Determine the (x, y) coordinate at the center of the cell enclosing the given text.  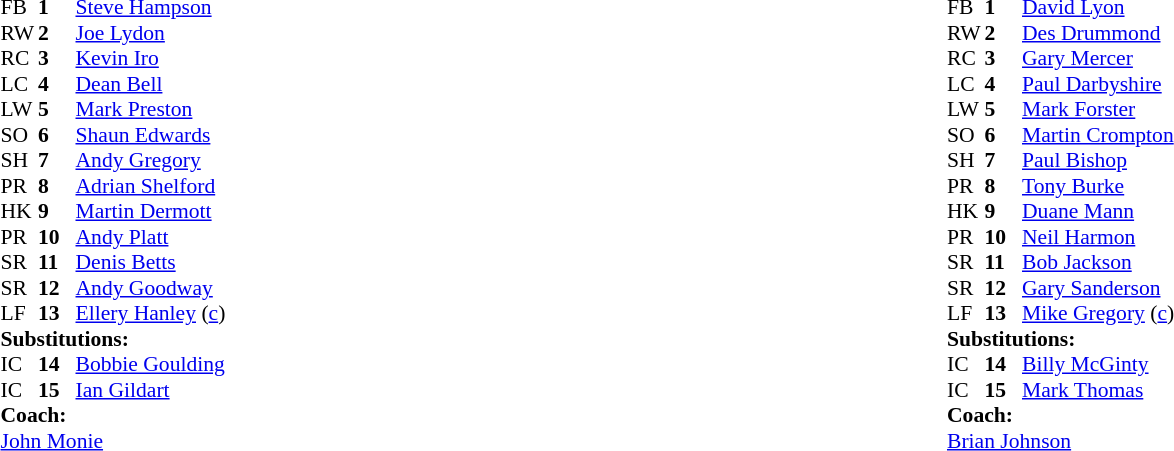
Ellery Hanley (c) (151, 313)
Andy Goodway (151, 288)
Paul Bishop (1098, 161)
Gary Sanderson (1098, 288)
Shaun Edwards (151, 135)
Paul Darbyshire (1098, 84)
Gary Mercer (1098, 59)
Mark Forster (1098, 109)
Mike Gregory (c) (1098, 313)
Bobbie Goulding (151, 365)
Ian Gildart (151, 390)
Dean Bell (151, 84)
Denis Betts (151, 263)
Kevin Iro (151, 59)
Mark Preston (151, 109)
Andy Gregory (151, 161)
Bob Jackson (1098, 263)
Mark Thomas (1098, 390)
Martin Crompton (1098, 135)
Duane Mann (1098, 211)
Tony Burke (1098, 186)
Joe Lydon (151, 33)
Neil Harmon (1098, 237)
Billy McGinty (1098, 365)
Des Drummond (1098, 33)
Adrian Shelford (151, 186)
Martin Dermott (151, 211)
Andy Platt (151, 237)
